Return the [x, y] coordinate for the center point of the cell that contains the specified text.  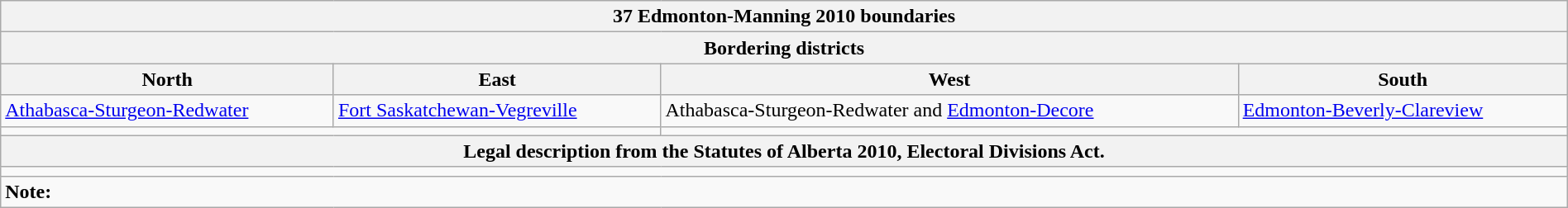
Athabasca-Sturgeon-Redwater and Edmonton-Decore [949, 111]
North [167, 79]
South [1403, 79]
Bordering districts [784, 48]
Legal description from the Statutes of Alberta 2010, Electoral Divisions Act. [784, 151]
East [496, 79]
Edmonton-Beverly-Clareview [1403, 111]
Fort Saskatchewan-Vegreville [496, 111]
West [949, 79]
Athabasca-Sturgeon-Redwater [167, 111]
37 Edmonton-Manning 2010 boundaries [784, 17]
Note: [784, 191]
